Extract the [X, Y] coordinate from the center of the cell holding the provided text.  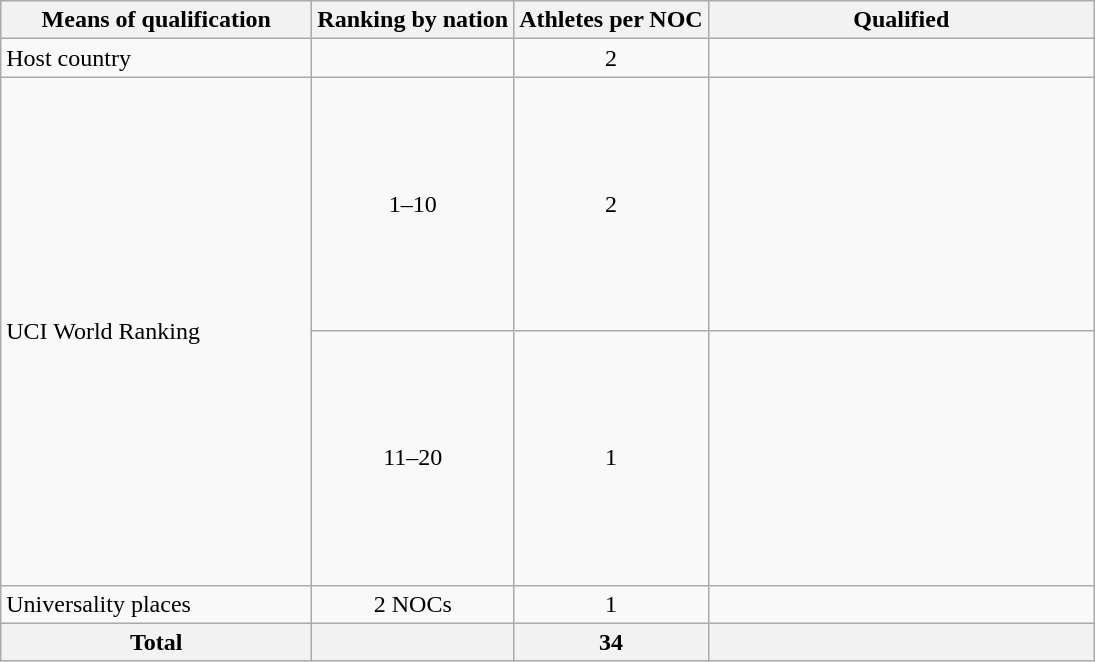
Qualified [901, 20]
Universality places [156, 604]
Athletes per NOC [612, 20]
UCI World Ranking [156, 331]
1–10 [413, 204]
11–20 [413, 458]
Total [156, 642]
34 [612, 642]
2 NOCs [413, 604]
Means of qualification [156, 20]
Host country [156, 58]
Ranking by nation [413, 20]
